Extract the [x, y] coordinate from the center of the cell holding the provided text.  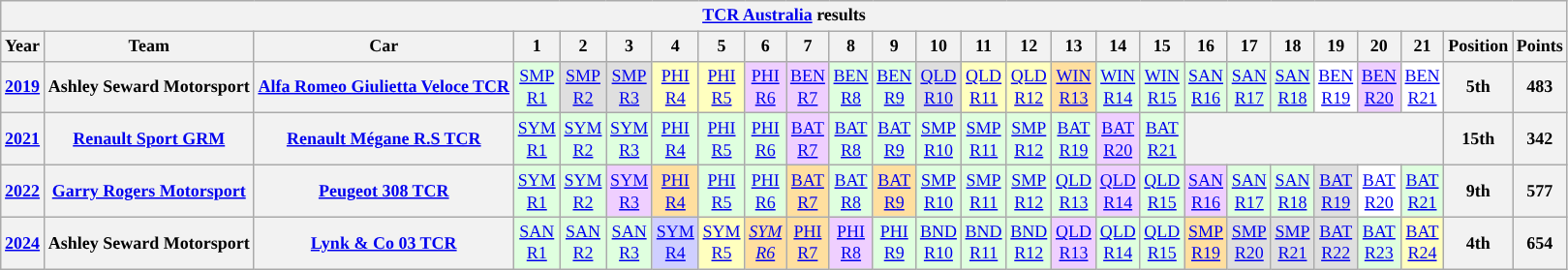
Points [1540, 46]
PHIR7 [808, 243]
2024 [23, 243]
SMPR1 [537, 87]
Renault Mégane R.S TCR [384, 139]
BENR20 [1379, 87]
12 [1029, 46]
BENR21 [1422, 87]
Car [384, 46]
10 [939, 46]
19 [1337, 46]
1 [537, 46]
PHIR8 [850, 243]
16 [1207, 46]
577 [1540, 191]
TCR Australia results [784, 15]
21 [1422, 46]
11 [984, 46]
4th [1478, 243]
18 [1292, 46]
WINR13 [1074, 87]
Lynk & Co 03 TCR [384, 243]
Position [1478, 46]
13 [1074, 46]
BAT R8 [850, 139]
Renault Sport GRM [149, 139]
17 [1249, 46]
SMPR2 [583, 87]
BENR7 [808, 87]
QLDR11 [984, 87]
WINR15 [1162, 87]
9 [895, 46]
BATR24 [1422, 243]
4 [675, 46]
BENR8 [850, 87]
SYMR6 [765, 243]
2 [583, 46]
20 [1379, 46]
BENR19 [1337, 87]
PHIR9 [895, 243]
2019 [23, 87]
Garry Rogers Motorsport [149, 191]
QLDR10 [939, 87]
9th [1478, 191]
WINR14 [1118, 87]
BATR8 [850, 191]
SMPR3 [630, 87]
6 [765, 46]
15th [1478, 139]
Year [23, 46]
2022 [23, 191]
BATR23 [1379, 243]
Peugeot 308 TCR [384, 191]
483 [1540, 87]
BNDR12 [1029, 243]
15 [1162, 46]
5th [1478, 87]
SMPR21 [1292, 243]
2021 [23, 139]
SANR3 [630, 243]
BNDR11 [984, 243]
14 [1118, 46]
SANR1 [537, 243]
SANR2 [583, 243]
5 [722, 46]
SMPR20 [1249, 243]
BENR9 [895, 87]
SYMR4 [675, 243]
Alfa Romeo Giulietta Veloce TCR [384, 87]
Team [149, 46]
342 [1540, 139]
QLDR12 [1029, 87]
SYMR5 [722, 243]
BNDR10 [939, 243]
654 [1540, 243]
SMPR19 [1207, 243]
7 [808, 46]
BATR22 [1337, 243]
8 [850, 46]
3 [630, 46]
